Extract the [X, Y] coordinate from the center of the cell holding the provided text.  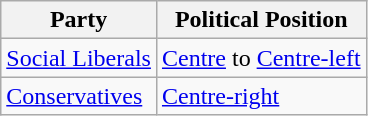
Party [79, 20]
Centre-right [261, 96]
Political Position [261, 20]
Conservatives [79, 96]
Centre to Centre-left [261, 58]
Social Liberals [79, 58]
